Search for the cell housing the specified text and yield its (x, y) center coordinate. 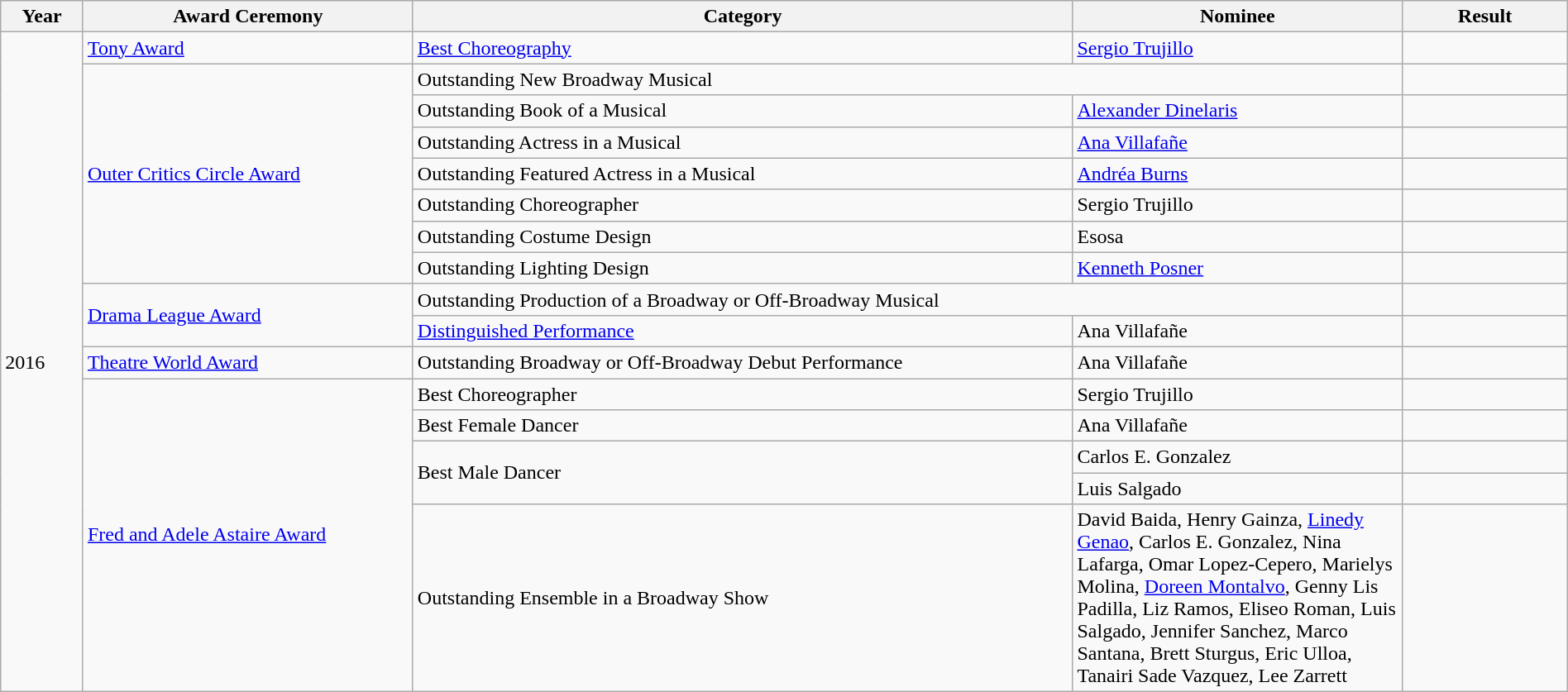
Best Male Dancer (743, 473)
Result (1485, 17)
Best Female Dancer (743, 426)
Category (743, 17)
Outstanding Featured Actress in a Musical (743, 174)
Outstanding Actress in a Musical (743, 142)
Esosa (1237, 236)
Outer Critics Circle Award (248, 174)
Outstanding Book of a Musical (743, 111)
2016 (42, 362)
Kenneth Posner (1237, 268)
Alexander Dinelaris (1237, 111)
Year (42, 17)
Best Choreographer (743, 394)
Award Ceremony (248, 17)
Theatre World Award (248, 362)
Distinguished Performance (743, 331)
Tony Award (248, 48)
Best Choreography (743, 48)
Luis Salgado (1237, 489)
Nominee (1237, 17)
Outstanding Production of a Broadway or Off-Broadway Musical (908, 299)
Drama League Award (248, 315)
Outstanding Ensemble in a Broadway Show (743, 599)
Fred and Adele Astaire Award (248, 536)
Carlos E. Gonzalez (1237, 457)
Outstanding Choreographer (743, 205)
Outstanding Costume Design (743, 236)
Outstanding New Broadway Musical (908, 79)
Outstanding Broadway or Off-Broadway Debut Performance (743, 362)
Outstanding Lighting Design (743, 268)
Andréa Burns (1237, 174)
